Detect which cell encompasses the target text, then output its [x, y] center coordinate. 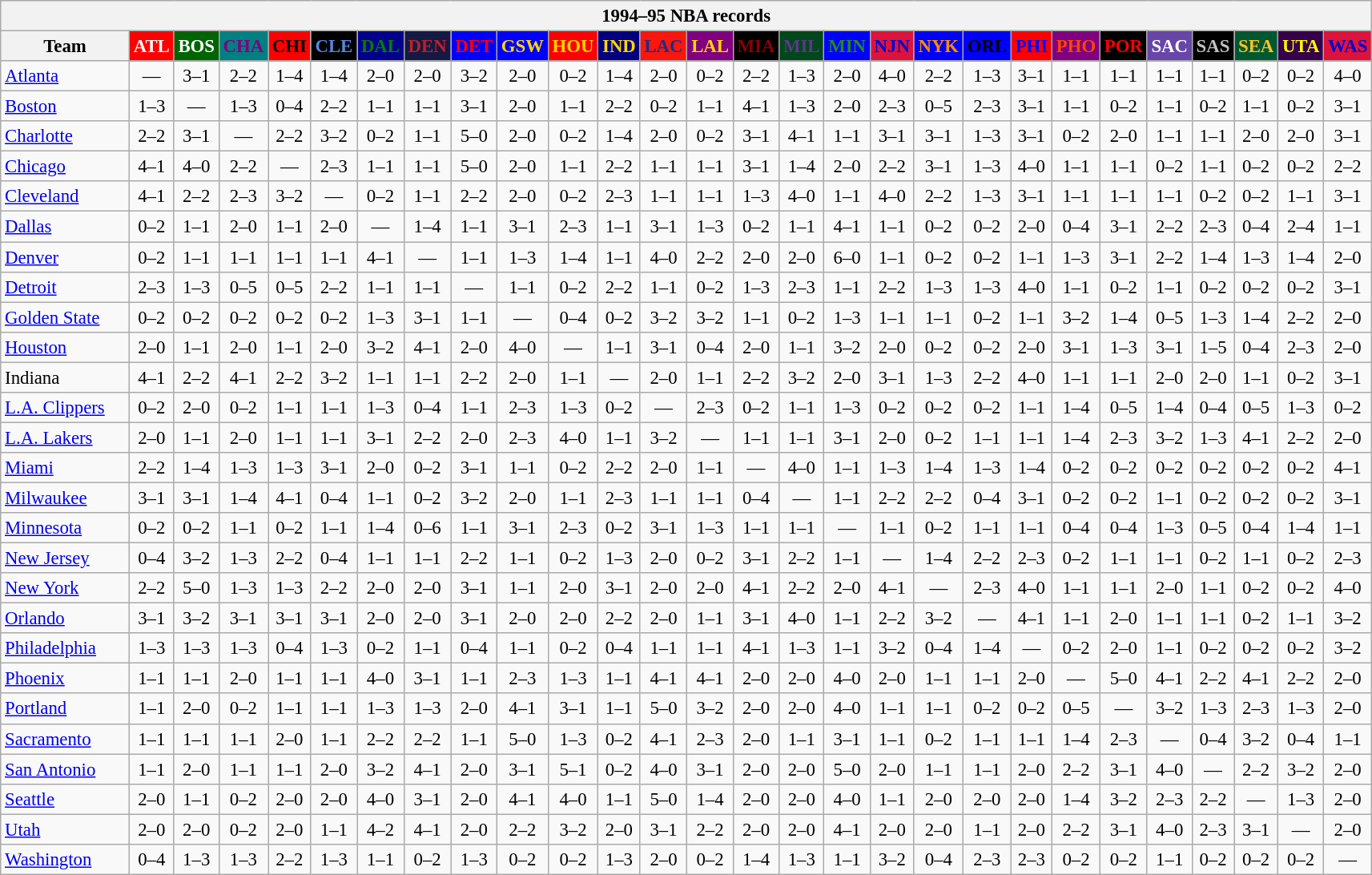
Utah [66, 829]
CLE [333, 46]
New York [66, 588]
Cleveland [66, 196]
L.A. Clippers [66, 408]
Team [66, 46]
Denver [66, 257]
Phoenix [66, 679]
Milwaukee [66, 498]
Charlotte [66, 136]
SAC [1169, 46]
Orlando [66, 619]
LAC [663, 46]
NYK [939, 46]
0–6 [428, 528]
CHI [289, 46]
Minnesota [66, 528]
Boston [66, 107]
HOU [573, 46]
PHO [1076, 46]
Houston [66, 347]
Sacramento [66, 739]
Detroit [66, 287]
MIA [756, 46]
Portland [66, 709]
DEN [428, 46]
WAS [1348, 46]
SAS [1213, 46]
Seattle [66, 799]
BOS [196, 46]
LAL [710, 46]
IND [619, 46]
Philadelphia [66, 648]
ORL [987, 46]
Indiana [66, 377]
Golden State [66, 317]
MIN [847, 46]
NJN [892, 46]
CHA [243, 46]
Miami [66, 468]
SEA [1256, 46]
6–0 [847, 257]
1–5 [1213, 347]
4–2 [381, 829]
L.A. Lakers [66, 437]
DAL [381, 46]
Washington [66, 860]
San Antonio [66, 769]
Atlanta [66, 76]
UTA [1301, 46]
Chicago [66, 167]
GSW [522, 46]
MIL [802, 46]
DET [474, 46]
Dallas [66, 227]
5–1 [573, 769]
2–4 [1301, 227]
New Jersey [66, 558]
PHI [1032, 46]
1994–95 NBA records [686, 16]
ATL [151, 46]
POR [1123, 46]
